Locate the cell with the specified text and output its [X, Y] center coordinate. 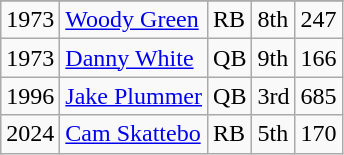
5th [274, 134]
Cam Skattebo [134, 134]
9th [274, 58]
247 [318, 20]
1996 [30, 96]
Danny White [134, 58]
685 [318, 96]
Jake Plummer [134, 96]
Woody Green [134, 20]
166 [318, 58]
170 [318, 134]
3rd [274, 96]
2024 [30, 134]
8th [274, 20]
